Capture the cell that displays the provided text and extract its [x, y] central coordinate. 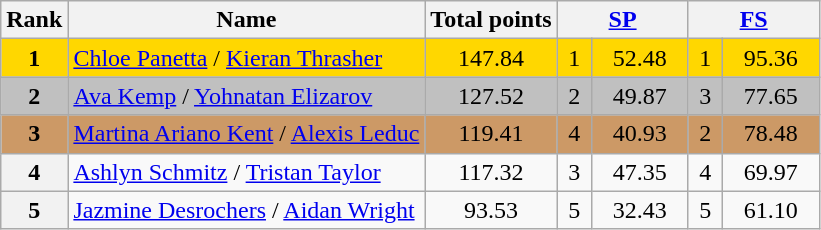
69.97 [770, 172]
Rank [34, 20]
Ava Kemp / Yohnatan Elizarov [246, 96]
78.48 [770, 134]
32.43 [640, 210]
Total points [491, 20]
FS [754, 20]
Martina Ariano Kent / Alexis Leduc [246, 134]
52.48 [640, 58]
Jazmine Desrochers / Aidan Wright [246, 210]
SP [622, 20]
49.87 [640, 96]
61.10 [770, 210]
119.41 [491, 134]
93.53 [491, 210]
Chloe Panetta / Kieran Thrasher [246, 58]
Name [246, 20]
47.35 [640, 172]
Ashlyn Schmitz / Tristan Taylor [246, 172]
117.32 [491, 172]
77.65 [770, 96]
40.93 [640, 134]
127.52 [491, 96]
147.84 [491, 58]
95.36 [770, 58]
